Search for the cell housing the specified text and yield its (X, Y) center coordinate. 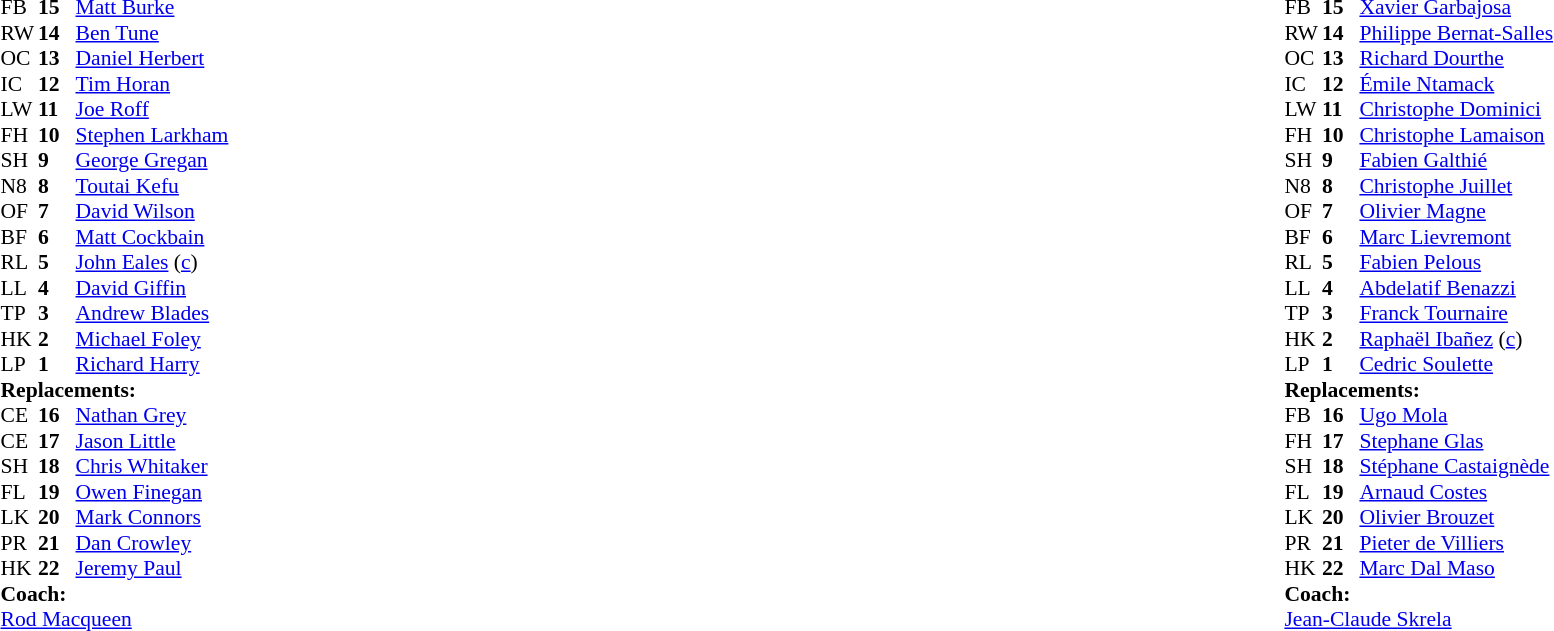
Chris Whitaker (152, 467)
George Gregan (152, 161)
Olivier Magne (1456, 211)
Olivier Brouzet (1456, 517)
Marc Dal Maso (1456, 569)
Christophe Lamaison (1456, 135)
Stephen Larkham (152, 135)
Matt Cockbain (152, 237)
Dan Crowley (152, 543)
Raphaël Ibañez (c) (1456, 339)
Toutai Kefu (152, 186)
Stephane Glas (1456, 441)
Fabien Galthié (1456, 161)
Michael Foley (152, 339)
Tim Horan (152, 84)
Owen Finegan (152, 492)
David Giffin (152, 288)
Philippe Bernat-Salles (1456, 33)
John Eales (c) (152, 263)
Richard Harry (152, 365)
Christophe Dominici (1456, 109)
FB (1303, 415)
Arnaud Costes (1456, 492)
Daniel Herbert (152, 59)
Abdelatif Benazzi (1456, 288)
Jason Little (152, 441)
Ugo Mola (1456, 415)
Richard Dourthe (1456, 59)
Andrew Blades (152, 313)
Nathan Grey (152, 415)
Jeremy Paul (152, 569)
Cedric Soulette (1456, 365)
Pieter de Villiers (1456, 543)
Émile Ntamack (1456, 84)
Franck Tournaire (1456, 313)
Ben Tune (152, 33)
Mark Connors (152, 517)
Fabien Pelous (1456, 263)
Stéphane Castaignède (1456, 467)
Marc Lievremont (1456, 237)
Christophe Juillet (1456, 186)
Joe Roff (152, 109)
David Wilson (152, 211)
